Output the (x, y) coordinate of the center of the cell containing the given text.  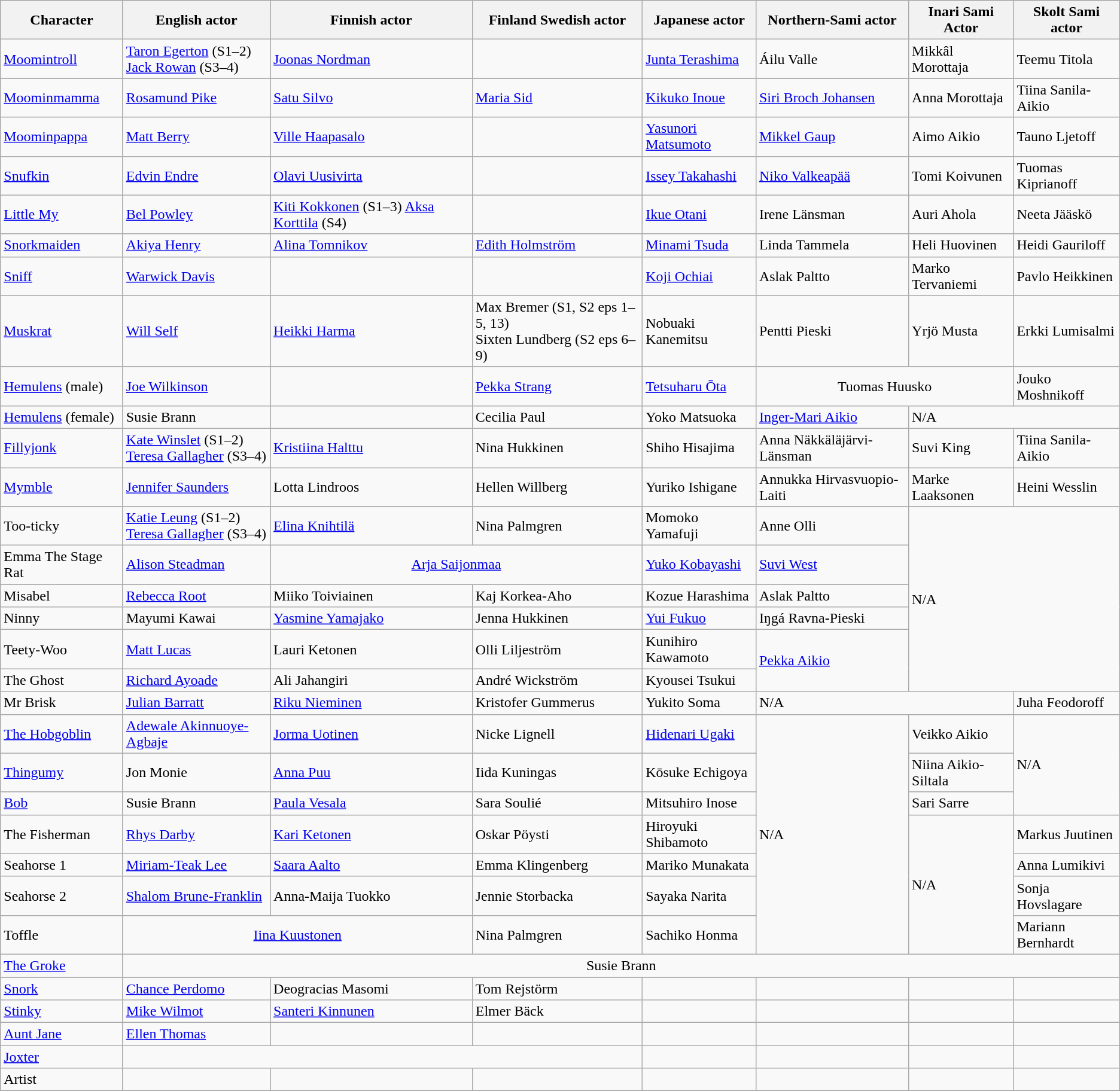
Kozue Harashima (699, 596)
Mikkel Gaup (832, 136)
Yrjö Musta (961, 331)
Olli Liljeström (557, 650)
Lotta Lindroos (372, 487)
Joonas Nordman (372, 59)
Teemu Titola (1066, 59)
Kate Winslet (S1–2)Teresa Gallagher (S3–4) (196, 447)
Paula Vesala (372, 803)
Mariko Munakata (699, 865)
Nobuaki Kanemitsu (699, 331)
Mariann Bernhardt (1066, 934)
Aunt Jane (62, 1034)
Niina Aikio-Siltala (961, 773)
Hiroyuki Shibamoto (699, 834)
Kunihiro Kawamoto (699, 650)
Little My (62, 214)
Stinky (62, 1011)
Pekka Strang (557, 386)
Richard Ayoade (196, 680)
Iŋgá Ravna-Pieski (832, 618)
Satu Silvo (372, 98)
Kōsuke Echigoya (699, 773)
Adewale Akinnuoye-Agbaje (196, 733)
Tetsuharu Ōta (699, 386)
Emma Klingenberg (557, 865)
Tom Rejstörm (557, 989)
Bel Powley (196, 214)
André Wickström (557, 680)
Anne Olli (832, 526)
Marko Tervaniemi (961, 276)
Deogracias Masomi (372, 989)
Moominpappa (62, 136)
Yuriko Ishigane (699, 487)
Joe Wilkinson (196, 386)
Northern-Sami actor (832, 20)
Will Self (196, 331)
Edvin Endre (196, 176)
Hemulens (male) (62, 386)
Sara Soulié (557, 803)
Kristiina Halttu (372, 447)
Ninny (62, 618)
Suvi West (832, 565)
Nina Hukkinen (557, 447)
Shalom Brune-Franklin (196, 896)
Elina Knihtilä (372, 526)
Cecilia Paul (557, 417)
Hemulens (female) (62, 417)
Siri Broch Johansen (832, 98)
Kiti Kokkonen (S1–3) Aksa Korttila (S4) (372, 214)
Maria Sid (557, 98)
Skolt Sami actor (1066, 20)
The Ghost (62, 680)
Anna Näkkäläjärvi-Länsman (832, 447)
Rosamund Pike (196, 98)
Thingumy (62, 773)
Mr Brisk (62, 703)
Moomintroll (62, 59)
Jon Monie (196, 773)
Kari Ketonen (372, 834)
Muskrat (62, 331)
Aimo Aikio (961, 136)
Artist (62, 1080)
Saara Aalto (372, 865)
Jennie Storbacka (557, 896)
Junta Terashima (699, 59)
Sari Sarre (961, 803)
Santeri Kinnunen (372, 1011)
Iina Kuustonen (297, 934)
Yasmine Yamajako (372, 618)
Kyousei Tsukui (699, 680)
Inger-Mari Aikio (832, 417)
Snork (62, 989)
Matt Lucas (196, 650)
Nicke Lignell (557, 733)
Rebecca Root (196, 596)
Alison Steadman (196, 565)
Annukka Hirvasvuopio-Laiti (832, 487)
Lauri Ketonen (372, 650)
Anna Puu (372, 773)
Linda Tammela (832, 245)
Mitsuhiro Inose (699, 803)
Olavi Uusivirta (372, 176)
Irene Länsman (832, 214)
Mikkâl Morottaja (961, 59)
Snufkin (62, 176)
Jennifer Saunders (196, 487)
Tuomas Huusko (884, 386)
Chance Perdomo (196, 989)
Markus Juutinen (1066, 834)
Jouko Moshnikoff (1066, 386)
Edith Holmström (557, 245)
Pekka Aikio (832, 660)
Ikue Otani (699, 214)
Neeta Jääskö (1066, 214)
Koji Ochiai (699, 276)
Jenna Hukkinen (557, 618)
Warwick Davis (196, 276)
Kristofer Gummerus (557, 703)
Iida Kuningas (557, 773)
The Fisherman (62, 834)
Finnish actor (372, 20)
Finland Swedish actor (557, 20)
Tauno Ljetoff (1066, 136)
Akiya Henry (196, 245)
Arja Saijonmaa (456, 565)
Mayumi Kawai (196, 618)
Heidi Gauriloff (1066, 245)
Áilu Valle (832, 59)
Issey Takahashi (699, 176)
Oskar Pöysti (557, 834)
Tuomas Kiprianoff (1066, 176)
Katie Leung (S1–2)Teresa Gallagher (S3–4) (196, 526)
The Groke (62, 965)
Seahorse 2 (62, 896)
Elmer Bäck (557, 1011)
Yui Fukuo (699, 618)
Fillyjonk (62, 447)
Anna-Maija Tuokko (372, 896)
Pentti Pieski (832, 331)
Japanese actor (699, 20)
Momoko Yamafuji (699, 526)
Veikko Aikio (961, 733)
Heini Wesslin (1066, 487)
Sayaka Narita (699, 896)
Miriam-Teak Lee (196, 865)
Misabel (62, 596)
The Hobgoblin (62, 733)
Too-ticky (62, 526)
Moominmamma (62, 98)
Kaj Korkea-Aho (557, 596)
Miiko Toiviainen (372, 596)
Max Bremer (S1, S2 eps 1–5, 13) Sixten Lundberg (S2 eps 6–9) (557, 331)
Pavlo Heikkinen (1066, 276)
Anna Morottaja (961, 98)
Matt Berry (196, 136)
Riku Nieminen (372, 703)
Mymble (62, 487)
Bob (62, 803)
Suvi King (961, 447)
Inari Sami Actor (961, 20)
Shiho Hisajima (699, 447)
Niko Valkeapää (832, 176)
Joxter (62, 1057)
Yukito Soma (699, 703)
Character (62, 20)
Taron Egerton (S1–2)Jack Rowan (S3–4) (196, 59)
Yuko Kobayashi (699, 565)
Teety-Woo (62, 650)
Sachiko Honma (699, 934)
Julian Barratt (196, 703)
Yoko Matsuoka (699, 417)
Kikuko Inoue (699, 98)
Heikki Harma (372, 331)
Juha Feodoroff (1066, 703)
Sonja Hovslagare (1066, 896)
Jorma Uotinen (372, 733)
Heli Huovinen (961, 245)
Seahorse 1 (62, 865)
Marke Laaksonen (961, 487)
Toffle (62, 934)
Snorkmaiden (62, 245)
Ville Haapasalo (372, 136)
Emma The Stage Rat (62, 565)
Tomi Koivunen (961, 176)
Minami Tsuda (699, 245)
Ellen Thomas (196, 1034)
Hidenari Ugaki (699, 733)
English actor (196, 20)
Hellen Willberg (557, 487)
Erkki Lumisalmi (1066, 331)
Anna Lumikivi (1066, 865)
Ali Jahangiri (372, 680)
Rhys Darby (196, 834)
Auri Ahola (961, 214)
Yasunori Matsumoto (699, 136)
Mike Wilmot (196, 1011)
Alina Tomnikov (372, 245)
Sniff (62, 276)
